Return the [X, Y] coordinate for the center point of the cell that contains the specified text.  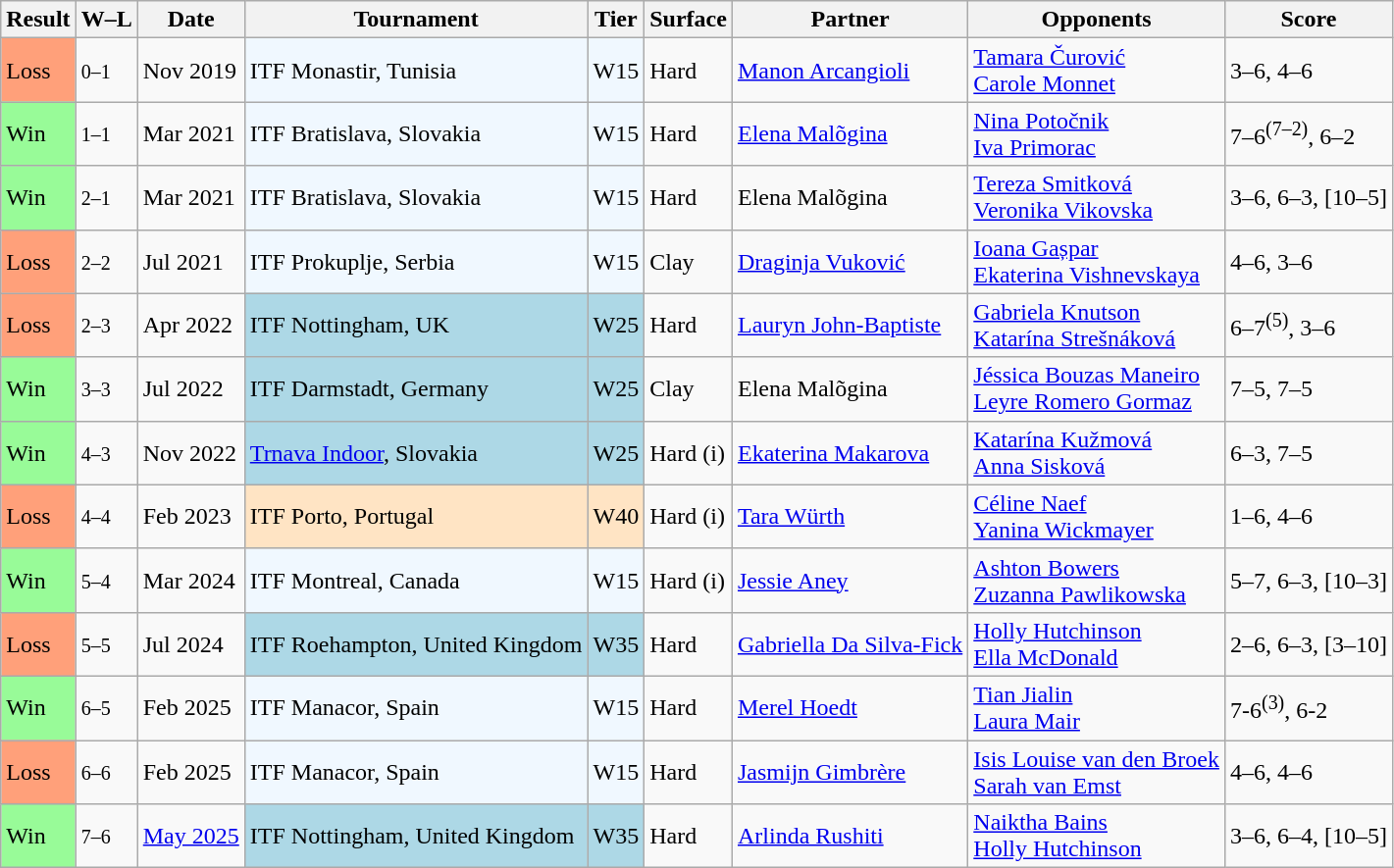
3–6, 6–4, [10–5] [1309, 836]
Apr 2022 [190, 326]
ITF Nottingham, United Kingdom [416, 836]
ITF Montreal, Canada [416, 581]
ITF Porto, Portugal [416, 516]
Tournament [416, 20]
6–3, 7–5 [1309, 453]
Opponents [1097, 20]
Mar 2024 [190, 581]
Tamara Čurović Carole Monnet [1097, 71]
Holly Hutchinson Ella McDonald [1097, 643]
6–6 [106, 771]
Ekaterina Makarova [850, 453]
7-6(3), 6-2 [1309, 708]
4–6, 3–6 [1309, 261]
Manon Arcangioli [850, 71]
Arlinda Rushiti [850, 836]
2–3 [106, 326]
Partner [850, 20]
Jul 2021 [190, 261]
7–5, 7–5 [1309, 388]
ITF Roehampton, United Kingdom [416, 643]
Gabriella Da Silva-Fick [850, 643]
Jéssica Bouzas Maneiro Leyre Romero Gormaz [1097, 388]
4–6, 4–6 [1309, 771]
Katarína Kužmová Anna Sisková [1097, 453]
7–6(7–2), 6–2 [1309, 133]
5–5 [106, 643]
Tian Jialin Laura Mair [1097, 708]
2–6, 6–3, [3–10] [1309, 643]
Jul 2024 [190, 643]
Score [1309, 20]
Tara Würth [850, 516]
Nov 2022 [190, 453]
Gabriela Knutson Katarína Strešnáková [1097, 326]
3–3 [106, 388]
1–1 [106, 133]
May 2025 [190, 836]
Jasmijn Gimbrère [850, 771]
Céline Naef Yanina Wickmayer [1097, 516]
Tereza Smitková Veronika Vikovska [1097, 198]
Isis Louise van den Broek Sarah van Emst [1097, 771]
Surface [689, 20]
Jul 2022 [190, 388]
2–2 [106, 261]
3–6, 4–6 [1309, 71]
Feb 2023 [190, 516]
0–1 [106, 71]
ITF Prokuplje, Serbia [416, 261]
3–6, 6–3, [10–5] [1309, 198]
Tier [616, 20]
Draginja Vuković [850, 261]
Ashton Bowers Zuzanna Pawlikowska [1097, 581]
7–6 [106, 836]
6–5 [106, 708]
ITF Nottingham, UK [416, 326]
Ioana Gașpar Ekaterina Vishnevskaya [1097, 261]
Nov 2019 [190, 71]
Trnava Indoor, Slovakia [416, 453]
Nina Potočnik Iva Primorac [1097, 133]
W–L [106, 20]
Jessie Aney [850, 581]
4–3 [106, 453]
Merel Hoedt [850, 708]
Lauryn John-Baptiste [850, 326]
6–7(5), 3–6 [1309, 326]
5–7, 6–3, [10–3] [1309, 581]
W40 [616, 516]
2–1 [106, 198]
1–6, 4–6 [1309, 516]
4–4 [106, 516]
ITF Darmstadt, Germany [416, 388]
Date [190, 20]
ITF Monastir, Tunisia [416, 71]
5–4 [106, 581]
Result [38, 20]
Naiktha Bains Holly Hutchinson [1097, 836]
